Find where the given text appears and provide that cell's center as [X, Y] coordinate. 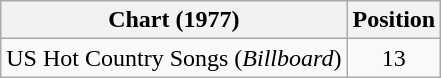
US Hot Country Songs (Billboard) [174, 58]
Chart (1977) [174, 20]
Position [394, 20]
13 [394, 58]
